Extract the (x, y) coordinate from the center of the cell holding the provided text.  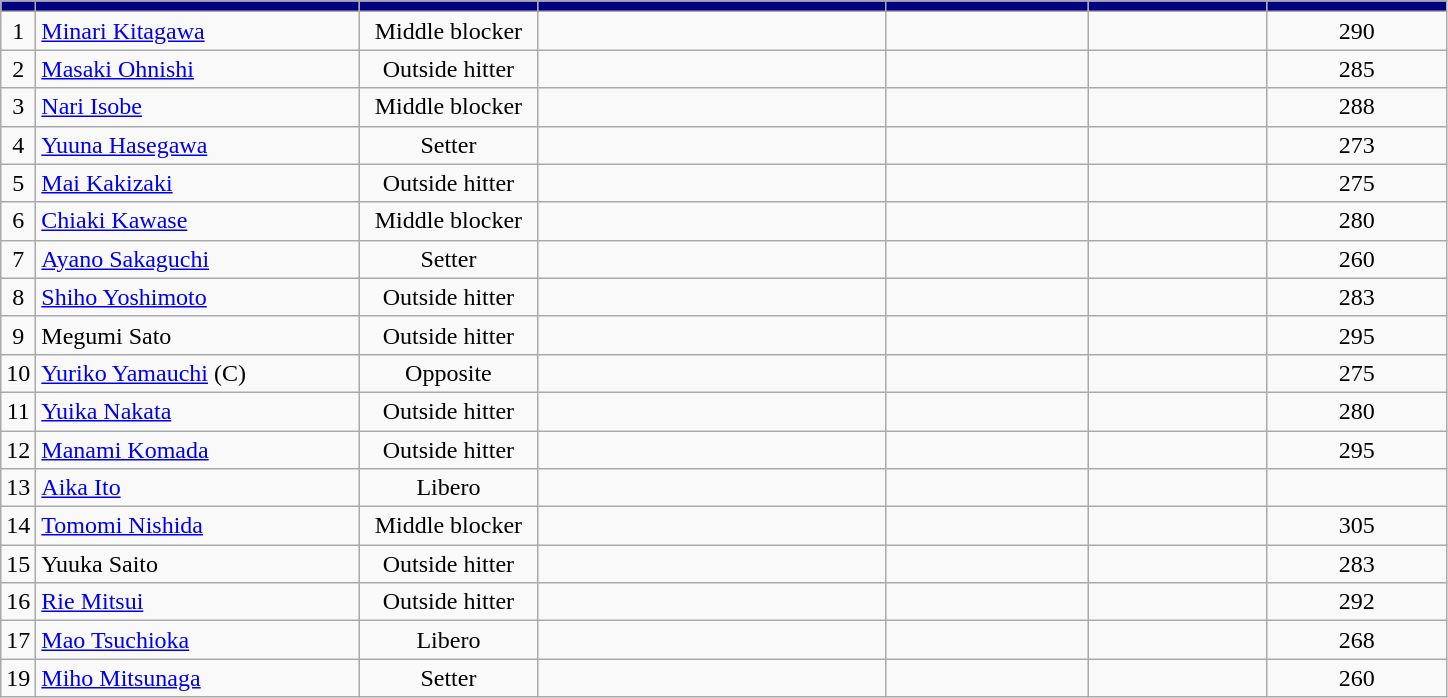
Megumi Sato (198, 335)
12 (18, 449)
1 (18, 31)
10 (18, 373)
292 (1356, 602)
Yuriko Yamauchi (C) (198, 373)
268 (1356, 640)
11 (18, 411)
13 (18, 488)
5 (18, 183)
4 (18, 145)
Nari Isobe (198, 107)
7 (18, 259)
Yuuna Hasegawa (198, 145)
Rie Mitsui (198, 602)
Mai Kakizaki (198, 183)
19 (18, 678)
Tomomi Nishida (198, 526)
305 (1356, 526)
Chiaki Kawase (198, 221)
15 (18, 564)
Aika Ito (198, 488)
Masaki Ohnishi (198, 69)
8 (18, 297)
Manami Komada (198, 449)
Opposite (448, 373)
16 (18, 602)
Yuuka Saito (198, 564)
Mao Tsuchioka (198, 640)
Minari Kitagawa (198, 31)
14 (18, 526)
2 (18, 69)
6 (18, 221)
3 (18, 107)
273 (1356, 145)
Yuika Nakata (198, 411)
285 (1356, 69)
288 (1356, 107)
9 (18, 335)
Shiho Yoshimoto (198, 297)
Miho Mitsunaga (198, 678)
17 (18, 640)
Ayano Sakaguchi (198, 259)
290 (1356, 31)
